Scan for the cell matching the given text and deliver its [X, Y] coordinate at center. 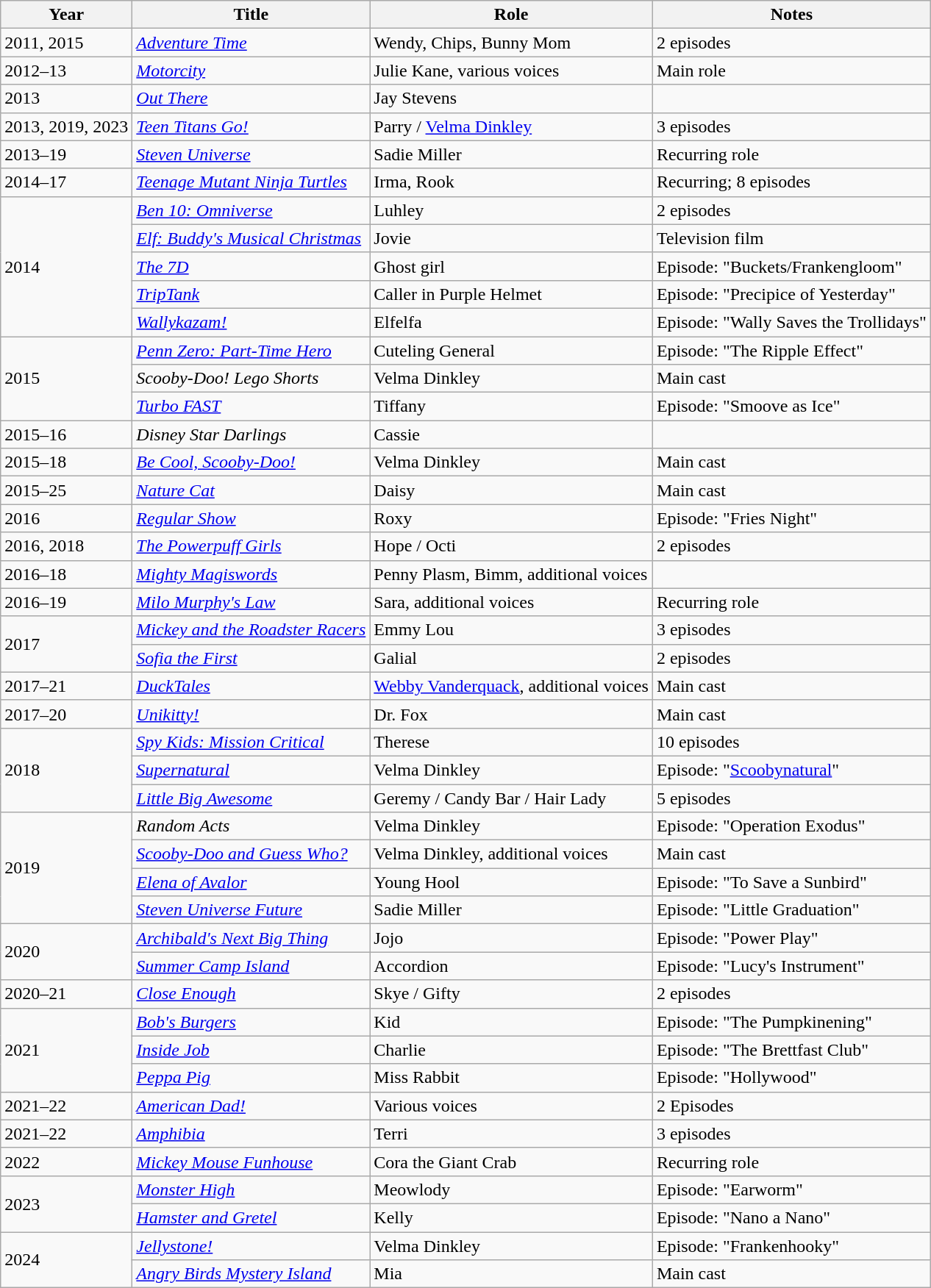
Episode: "The Brettfast Club" [791, 1050]
Teenage Mutant Ninja Turtles [252, 182]
Role [512, 15]
Ben 10: Omniverse [252, 210]
2016–18 [66, 574]
Episode: "Precipice of Yesterday" [791, 294]
2015 [66, 379]
2011, 2015 [66, 43]
Mickey Mouse Funhouse [252, 1162]
2020–21 [66, 994]
Peppa Pig [252, 1078]
Random Acts [252, 826]
The Powerpuff Girls [252, 546]
2015–18 [66, 462]
Sara, additional voices [512, 602]
Young Hool [512, 882]
Elena of Avalor [252, 882]
Sofia the First [252, 658]
Meowlody [512, 1189]
Amphibia [252, 1134]
Close Enough [252, 994]
Elf: Buddy's Musical Christmas [252, 238]
2016, 2018 [66, 546]
Episode: "Earworm" [791, 1189]
2014–17 [66, 182]
Mia [512, 1274]
Episode: "Operation Exodus" [791, 826]
5 episodes [791, 798]
Parry / Velma Dinkley [512, 126]
Scooby-Doo! Lego Shorts [252, 379]
Episode: "Little Graduation" [791, 910]
Title [252, 15]
2015–25 [66, 490]
Emmy Lou [512, 630]
2013–19 [66, 154]
2017–20 [66, 714]
Little Big Awesome [252, 798]
Scooby-Doo and Guess Who? [252, 854]
Irma, Rook [512, 182]
2019 [66, 868]
Cora the Giant Crab [512, 1162]
Unikitty! [252, 714]
Television film [791, 238]
Spy Kids: Mission Critical [252, 742]
Episode: "Hollywood" [791, 1078]
Mighty Magiswords [252, 574]
2013 [66, 99]
Bob's Burgers [252, 1022]
Turbo FAST [252, 407]
Daisy [512, 490]
Penny Plasm, Bimm, additional voices [512, 574]
Miss Rabbit [512, 1078]
2023 [66, 1203]
Wallykazam! [252, 322]
Steven Universe [252, 154]
Regular Show [252, 518]
2017 [66, 644]
2017–21 [66, 686]
2021 [66, 1050]
Therese [512, 742]
2024 [66, 1260]
2020 [66, 952]
Episode: "Power Play" [791, 938]
2016–19 [66, 602]
Episode: "Smoove as Ice" [791, 407]
Episode: "Nano a Nano" [791, 1217]
2015–16 [66, 434]
Episode: "The Pumpkinening" [791, 1022]
Year [66, 15]
Motorcity [252, 71]
Geremy / Candy Bar / Hair Lady [512, 798]
2013, 2019, 2023 [66, 126]
American Dad! [252, 1106]
Teen Titans Go! [252, 126]
2018 [66, 770]
10 episodes [791, 742]
Episode: "The Ripple Effect" [791, 351]
Nature Cat [252, 490]
Episode: "Scoobynatural" [791, 770]
Kelly [512, 1217]
Hope / Octi [512, 546]
Adventure Time [252, 43]
2014 [66, 266]
Episode: "Frankenhooky" [791, 1246]
Cuteling General [512, 351]
Luhley [512, 210]
Velma Dinkley, additional voices [512, 854]
Episode: "Wally Saves the Trollidays" [791, 322]
Tiffany [512, 407]
Episode: "Fries Night" [791, 518]
Ghost girl [512, 266]
Archibald's Next Big Thing [252, 938]
Accordion [512, 966]
DuckTales [252, 686]
Out There [252, 99]
2 Episodes [791, 1106]
Penn Zero: Part-Time Hero [252, 351]
Dr. Fox [512, 714]
TripTank [252, 294]
Episode: "Buckets/Frankengloom" [791, 266]
Supernatural [252, 770]
Roxy [512, 518]
Julie Kane, various voices [512, 71]
Jay Stevens [512, 99]
Angry Birds Mystery Island [252, 1274]
Galial [512, 658]
Disney Star Darlings [252, 434]
Mickey and the Roadster Racers [252, 630]
Notes [791, 15]
Kid [512, 1022]
Wendy, Chips, Bunny Mom [512, 43]
Cassie [512, 434]
Hamster and Gretel [252, 1217]
Main role [791, 71]
The 7D [252, 266]
Episode: "To Save a Sunbird" [791, 882]
Milo Murphy's Law [252, 602]
Steven Universe Future [252, 910]
2012–13 [66, 71]
Skye / Gifty [512, 994]
2016 [66, 518]
Be Cool, Scooby-Doo! [252, 462]
Jovie [512, 238]
Charlie [512, 1050]
Elfelfa [512, 322]
Recurring; 8 episodes [791, 182]
Various voices [512, 1106]
Jellystone! [252, 1246]
Terri [512, 1134]
2022 [66, 1162]
Jojo [512, 938]
Episode: "Lucy's Instrument" [791, 966]
Monster High [252, 1189]
Summer Camp Island [252, 966]
Inside Job [252, 1050]
Webby Vanderquack, additional voices [512, 686]
Caller in Purple Helmet [512, 294]
